Pinpoint the cell where the given text exists, returning its (x, y) midpoint coordinate. 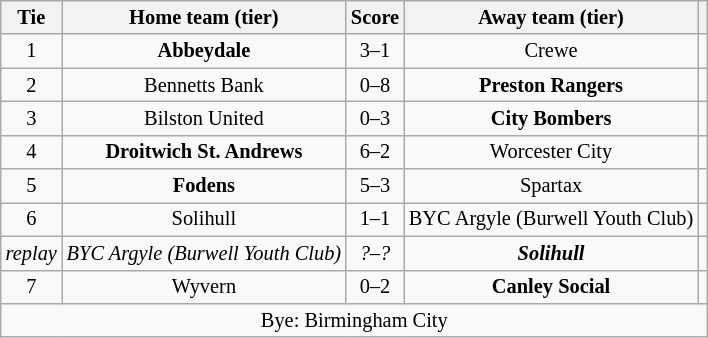
Canley Social (551, 287)
0–8 (375, 85)
Abbeydale (204, 51)
replay (32, 253)
City Bombers (551, 118)
0–3 (375, 118)
1 (32, 51)
Wyvern (204, 287)
?–? (375, 253)
Spartax (551, 186)
5 (32, 186)
Fodens (204, 186)
4 (32, 152)
Droitwich St. Andrews (204, 152)
1–1 (375, 219)
Tie (32, 17)
Bilston United (204, 118)
Bennetts Bank (204, 85)
0–2 (375, 287)
Score (375, 17)
3–1 (375, 51)
2 (32, 85)
Home team (tier) (204, 17)
Preston Rangers (551, 85)
3 (32, 118)
6–2 (375, 152)
6 (32, 219)
5–3 (375, 186)
7 (32, 287)
Away team (tier) (551, 17)
Worcester City (551, 152)
Bye: Birmingham City (354, 320)
Crewe (551, 51)
